Extract the (X, Y) coordinate from the center of the cell holding the provided text.  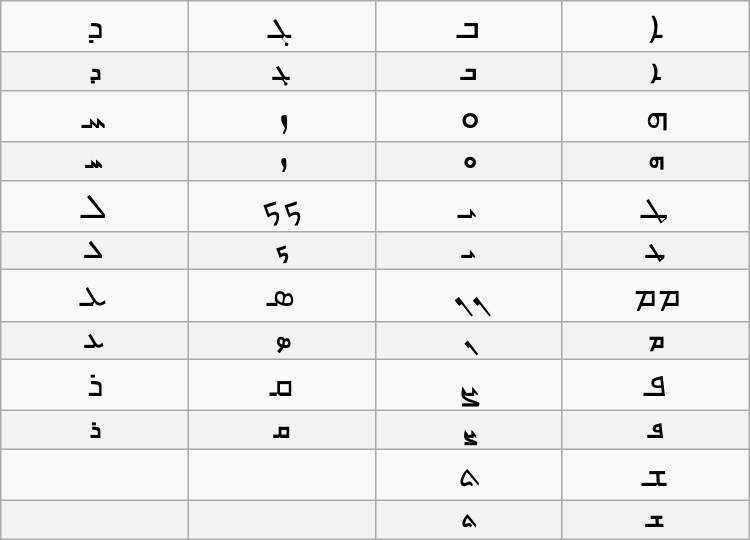
ܡ (656, 340)
ܢ (468, 340)
ܤ (282, 340)
ܣ (282, 296)
ܟܟ (282, 206)
ܡܡ (656, 296)
ܢܢ (468, 296)
ܟ (282, 251)
